Find where the given text appears and provide that cell's center as (x, y) coordinate. 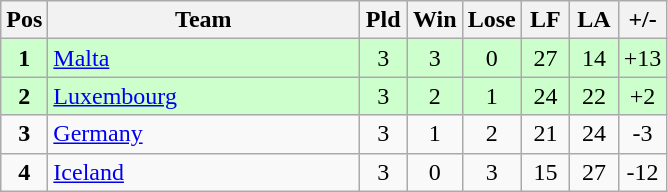
Team (204, 20)
14 (594, 58)
22 (594, 96)
21 (546, 134)
Pld (384, 20)
15 (546, 172)
4 (24, 172)
+/- (642, 20)
Malta (204, 58)
Lose (492, 20)
Germany (204, 134)
Pos (24, 20)
Luxembourg (204, 96)
Iceland (204, 172)
Win (434, 20)
LA (594, 20)
LF (546, 20)
-3 (642, 134)
-12 (642, 172)
+13 (642, 58)
+2 (642, 96)
